Identify which cell holds the provided text, then report its (X, Y) central coordinate. 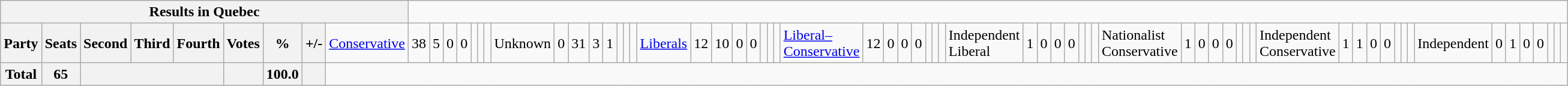
Conservative (367, 43)
3 (596, 43)
Unknown (523, 43)
+/- (313, 43)
65 (61, 74)
Fourth (198, 43)
Independent Conservative (1298, 43)
31 (578, 43)
Party (21, 43)
Liberal–Conservative (822, 43)
5 (437, 43)
100.0 (282, 74)
% (282, 43)
Nationalist Conservative (1140, 43)
Results in Quebec (205, 12)
Third (152, 43)
Independent (1453, 43)
Total (21, 74)
Second (106, 43)
38 (419, 43)
Liberals (664, 43)
Seats (61, 43)
10 (722, 43)
Votes (243, 43)
Independent Liberal (984, 43)
